Capture the cell that displays the provided text and extract its [X, Y] central coordinate. 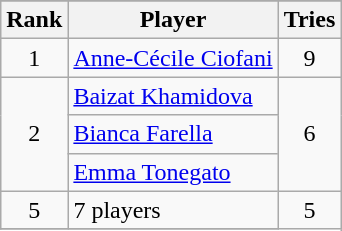
6 [310, 134]
9 [310, 58]
Rank [34, 20]
7 players [173, 210]
Bianca Farella [173, 134]
Baizat Khamidova [173, 96]
Anne-Cécile Ciofani [173, 58]
Emma Tonegato [173, 172]
1 [34, 58]
Player [173, 20]
2 [34, 134]
Tries [310, 20]
